Scan for the cell matching the given text and deliver its [X, Y] coordinate at center. 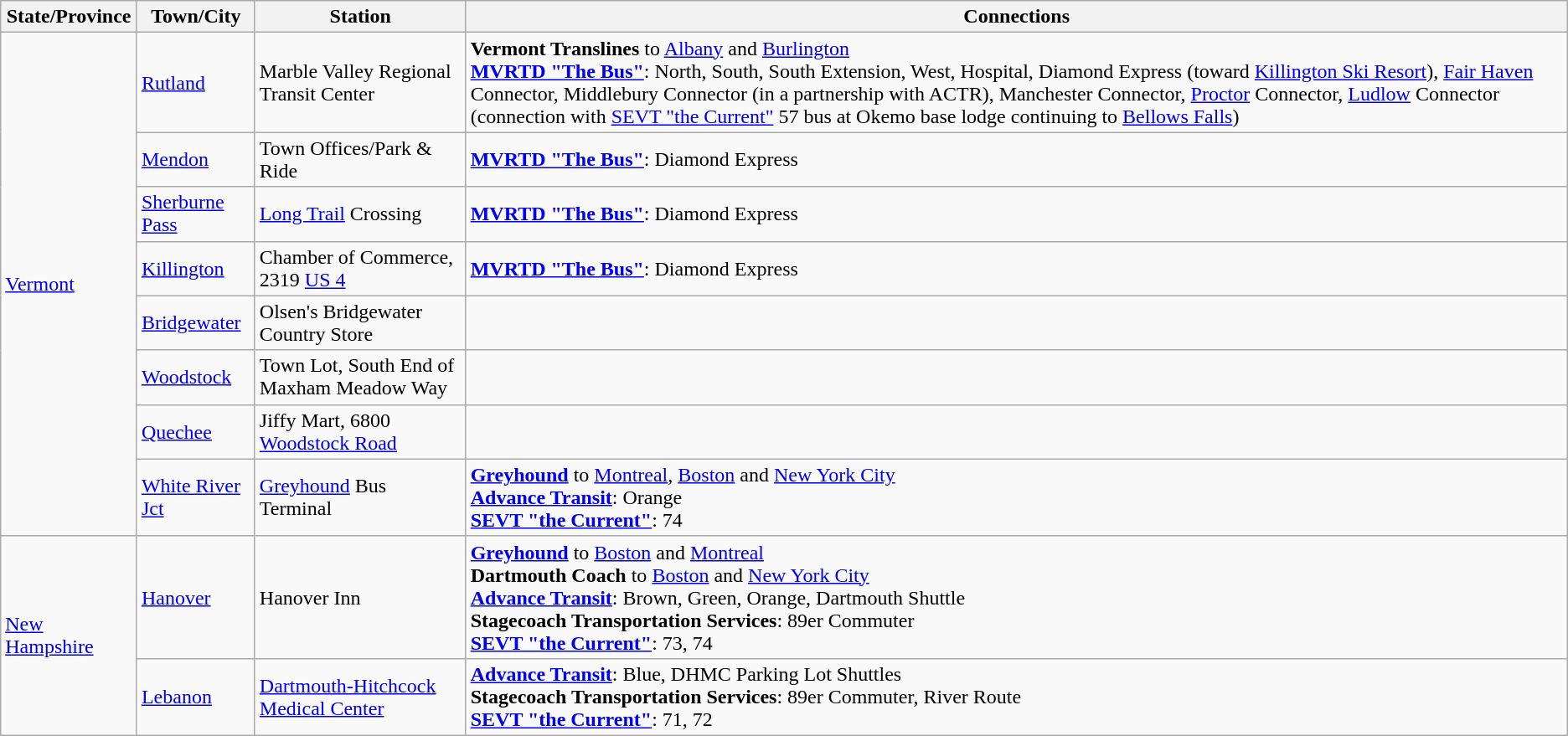
Mendon [196, 159]
Connections [1017, 17]
Greyhound Bus Terminal [360, 497]
Town Lot, South End of Maxham Meadow Way [360, 377]
Marble Valley Regional Transit Center [360, 82]
New Hampshire [69, 636]
Olsen's Bridgewater Country Store [360, 323]
Hanover Inn [360, 597]
White River Jct [196, 497]
Quechee [196, 432]
Station [360, 17]
Vermont [69, 285]
Chamber of Commerce, 2319 US 4 [360, 268]
State/Province [69, 17]
Greyhound to Montreal, Boston and New York CityAdvance Transit: OrangeSEVT "the Current": 74 [1017, 497]
Lebanon [196, 697]
Woodstock [196, 377]
Rutland [196, 82]
Bridgewater [196, 323]
Hanover [196, 597]
Town/City [196, 17]
Town Offices/Park & Ride [360, 159]
Jiffy Mart, 6800 Woodstock Road [360, 432]
Sherburne Pass [196, 214]
Killington [196, 268]
Dartmouth-Hitchcock Medical Center [360, 697]
Advance Transit: Blue, DHMC Parking Lot ShuttlesStagecoach Transportation Services: 89er Commuter, River RouteSEVT "the Current": 71, 72 [1017, 697]
Long Trail Crossing [360, 214]
